Return [X, Y] of the center of cell containing provided text 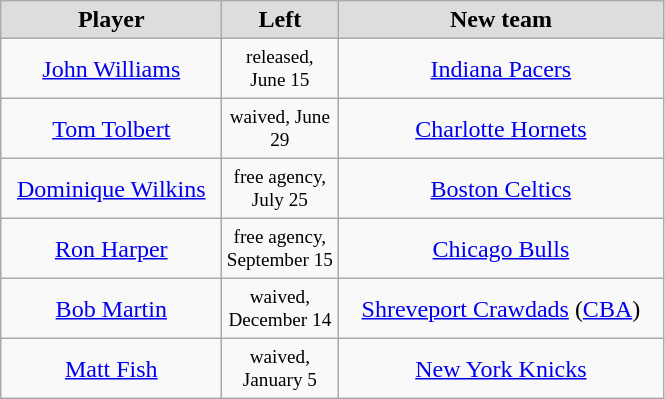
Matt Fish [112, 369]
free agency, July 25 [280, 189]
Charlotte Hornets [501, 129]
Ron Harper [112, 249]
Left [280, 20]
released, June 15 [280, 69]
free agency, September 15 [280, 249]
Indiana Pacers [501, 69]
Dominique Wilkins [112, 189]
Chicago Bulls [501, 249]
New York Knicks [501, 369]
waived, January 5 [280, 369]
Tom Tolbert [112, 129]
John Williams [112, 69]
Boston Celtics [501, 189]
Bob Martin [112, 309]
Player [112, 20]
Shreveport Crawdads (CBA) [501, 309]
waived, June 29 [280, 129]
New team [501, 20]
waived, December 14 [280, 309]
